Return the [X, Y] coordinate for the center point of the cell that contains the specified text.  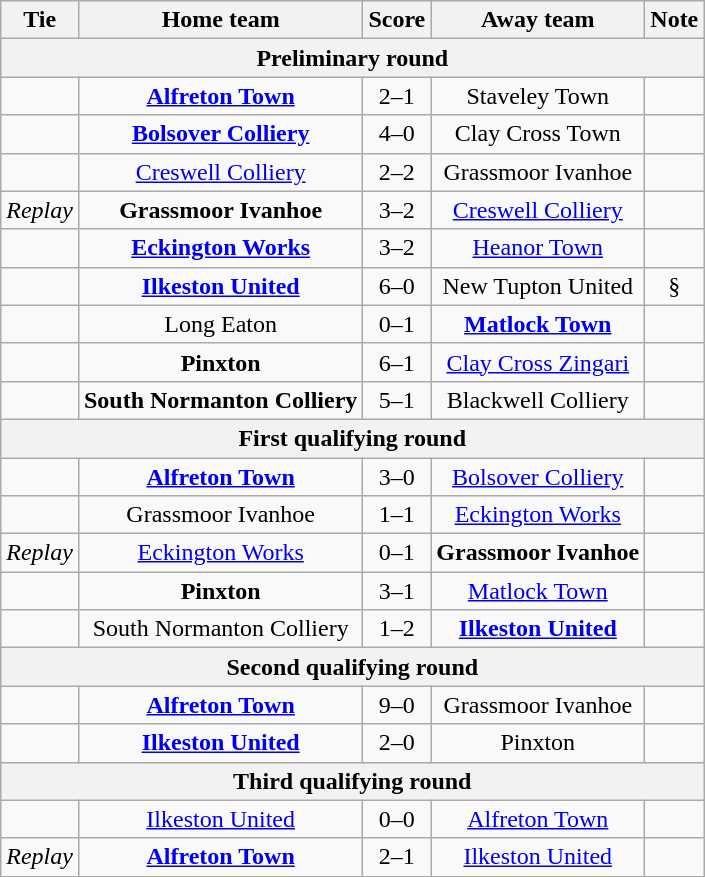
Score [397, 20]
9–0 [397, 705]
Note [674, 20]
Preliminary round [352, 58]
1–1 [397, 515]
2–0 [397, 743]
Long Eaton [220, 324]
Second qualifying round [352, 667]
Home team [220, 20]
First qualifying round [352, 438]
Heanor Town [538, 248]
5–1 [397, 400]
1–2 [397, 629]
2–2 [397, 172]
0–0 [397, 819]
6–1 [397, 362]
§ [674, 286]
Blackwell Colliery [538, 400]
6–0 [397, 286]
Third qualifying round [352, 781]
3–1 [397, 591]
New Tupton United [538, 286]
Clay Cross Zingari [538, 362]
Tie [40, 20]
3–0 [397, 477]
Away team [538, 20]
4–0 [397, 134]
Staveley Town [538, 96]
Clay Cross Town [538, 134]
